From the cell containing the given text, extract its center point as [X, Y] coordinate. 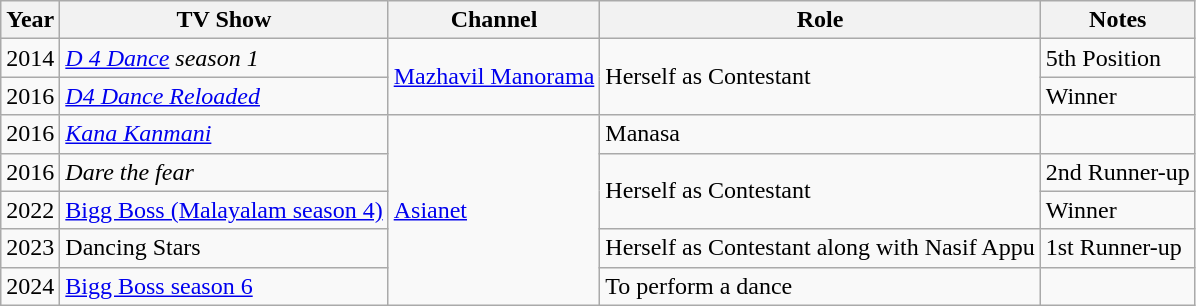
1st Runner-up [1118, 248]
5th Position [1118, 58]
TV Show [224, 20]
Notes [1118, 20]
To perform a dance [820, 286]
Herself as Contestant along with Nasif Appu [820, 248]
Bigg Boss (Malayalam season 4) [224, 210]
Kana Kanmani [224, 134]
2024 [30, 286]
2nd Runner-up [1118, 172]
Manasa [820, 134]
Channel [494, 20]
2022 [30, 210]
Dancing Stars [224, 248]
2023 [30, 248]
Year [30, 20]
Role [820, 20]
Bigg Boss season 6 [224, 286]
Mazhavil Manorama [494, 77]
D4 Dance Reloaded [224, 96]
2014 [30, 58]
Asianet [494, 210]
D 4 Dance season 1 [224, 58]
Dare the fear [224, 172]
